From the cell containing the given text, extract its center point as (X, Y) coordinate. 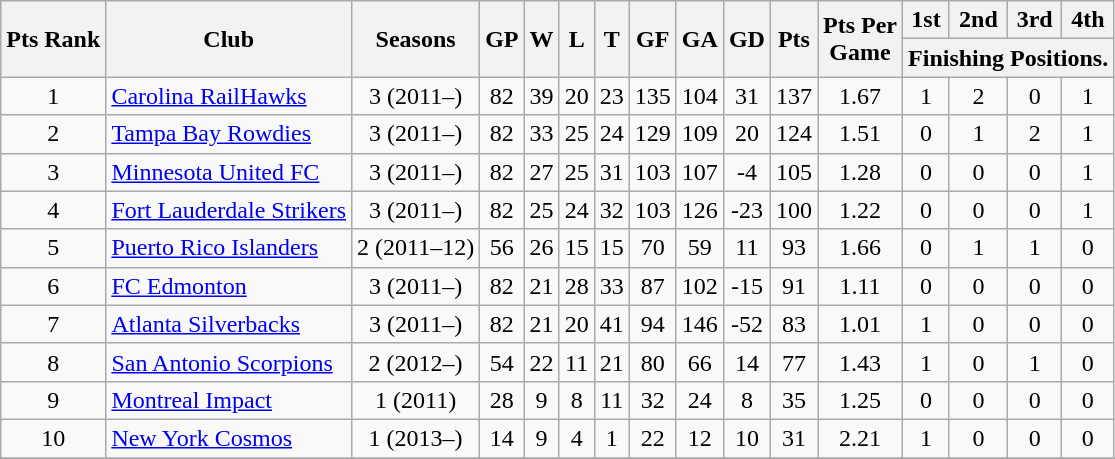
39 (542, 96)
94 (652, 324)
126 (700, 210)
1st (926, 20)
1 (2013–) (416, 438)
Club (229, 39)
59 (700, 248)
-4 (746, 172)
San Antonio Scorpions (229, 362)
137 (794, 96)
7 (54, 324)
Finishing Positions. (1008, 58)
4th (1088, 20)
1.22 (860, 210)
GF (652, 39)
Fort Lauderdale Strikers (229, 210)
129 (652, 134)
77 (794, 362)
124 (794, 134)
70 (652, 248)
GD (746, 39)
23 (612, 96)
GA (700, 39)
26 (542, 248)
Carolina RailHawks (229, 96)
6 (54, 286)
100 (794, 210)
2nd (978, 20)
Tampa Bay Rowdies (229, 134)
1 (2011) (416, 400)
Pts (794, 39)
87 (652, 286)
102 (700, 286)
107 (700, 172)
1.28 (860, 172)
91 (794, 286)
1.66 (860, 248)
3 (54, 172)
Minnesota United FC (229, 172)
105 (794, 172)
12 (700, 438)
54 (502, 362)
146 (700, 324)
Atlanta Silverbacks (229, 324)
GP (502, 39)
1.51 (860, 134)
5 (54, 248)
-23 (746, 210)
FC Edmonton (229, 286)
Montreal Impact (229, 400)
Pts Rank (54, 39)
1.67 (860, 96)
93 (794, 248)
2.21 (860, 438)
109 (700, 134)
27 (542, 172)
56 (502, 248)
41 (612, 324)
W (542, 39)
1.43 (860, 362)
2 (2012–) (416, 362)
Puerto Rico Islanders (229, 248)
35 (794, 400)
L (576, 39)
80 (652, 362)
2 (2011–12) (416, 248)
Pts Per Game (860, 39)
1.11 (860, 286)
135 (652, 96)
1.01 (860, 324)
104 (700, 96)
66 (700, 362)
T (612, 39)
-15 (746, 286)
New York Cosmos (229, 438)
Seasons (416, 39)
-52 (746, 324)
1.25 (860, 400)
83 (794, 324)
3rd (1034, 20)
